Identify which cell holds the provided text, then report its [x, y] central coordinate. 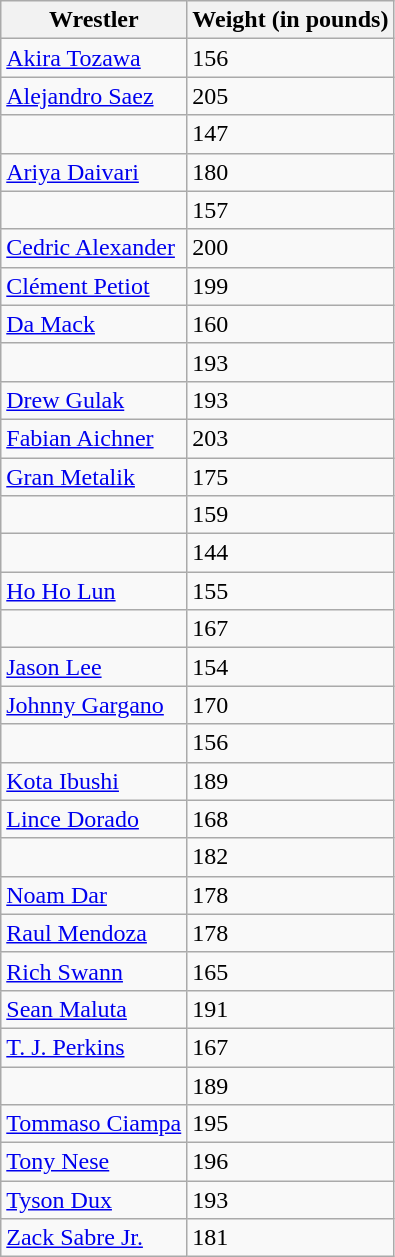
180 [290, 172]
181 [290, 1238]
160 [290, 324]
182 [290, 857]
Rich Swann [94, 971]
Raul Mendoza [94, 933]
Sean Maluta [94, 1009]
159 [290, 515]
170 [290, 705]
Akira Tozawa [94, 58]
199 [290, 286]
T. J. Perkins [94, 1047]
Clément Petiot [94, 286]
144 [290, 553]
205 [290, 96]
Lince Dorado [94, 819]
Jason Lee [94, 667]
Kota Ibushi [94, 781]
165 [290, 971]
Ho Ho Lun [94, 591]
168 [290, 819]
175 [290, 477]
Weight (in pounds) [290, 20]
195 [290, 1124]
Tyson Dux [94, 1200]
Drew Gulak [94, 400]
203 [290, 438]
147 [290, 134]
196 [290, 1162]
Cedric Alexander [94, 248]
154 [290, 667]
Fabian Aichner [94, 438]
Tony Nese [94, 1162]
Gran Metalik [94, 477]
Johnny Gargano [94, 705]
155 [290, 591]
191 [290, 1009]
Da Mack [94, 324]
157 [290, 210]
Alejandro Saez [94, 96]
Tommaso Ciampa [94, 1124]
Ariya Daivari [94, 172]
Zack Sabre Jr. [94, 1238]
200 [290, 248]
Noam Dar [94, 895]
Wrestler [94, 20]
